Provide the [x, y] coordinate of the cell's center where the given text is located.  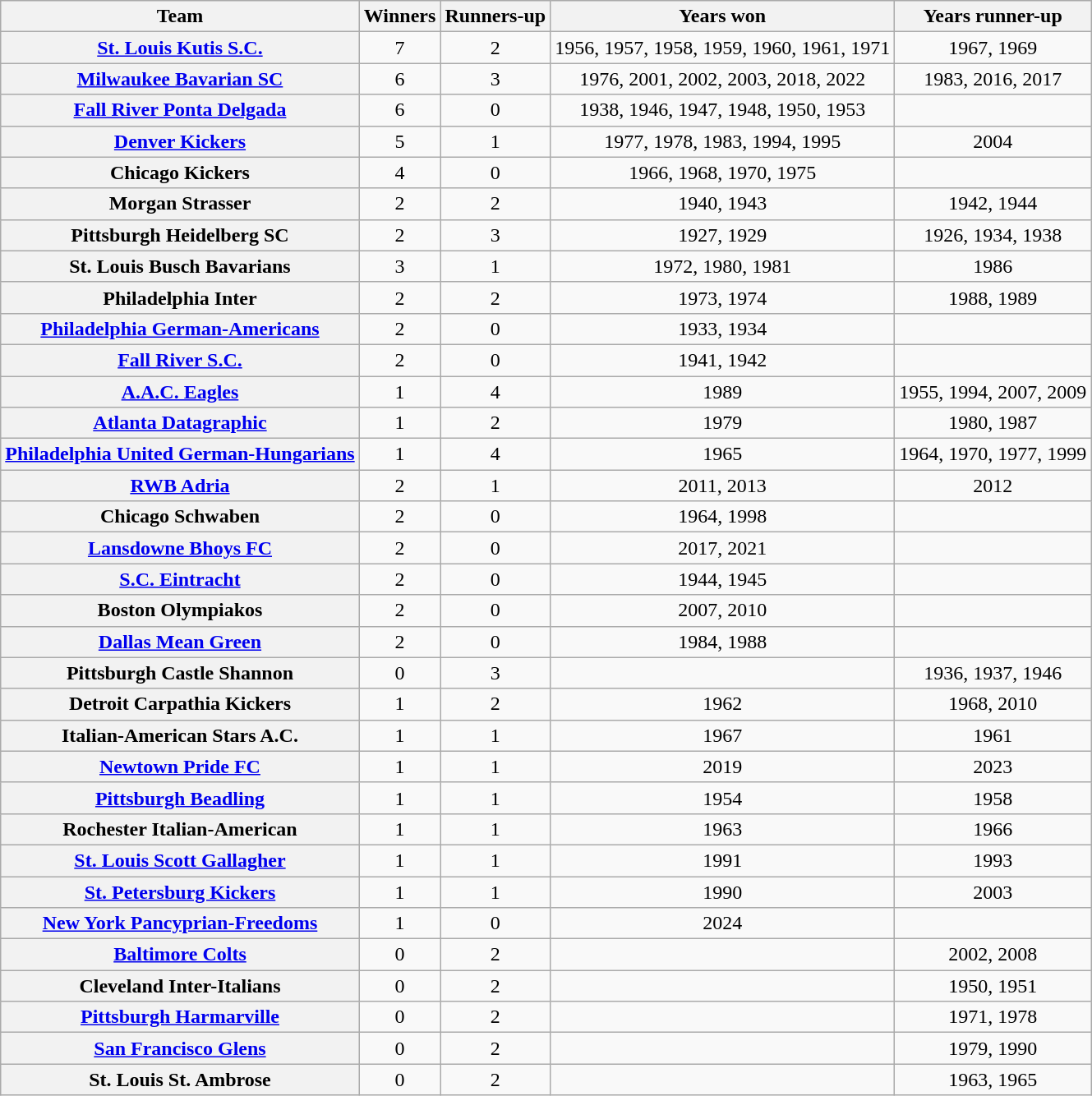
A.A.C. Eagles [180, 392]
Pittsburgh Beadling [180, 798]
1967 [723, 735]
Boston Olympiakos [180, 610]
1933, 1934 [723, 329]
2003 [993, 891]
1958 [993, 798]
2007, 2010 [723, 610]
Italian-American Stars A.C. [180, 735]
1993 [993, 860]
1940, 1943 [723, 204]
Runners-up [495, 16]
Denver Kickers [180, 141]
Pittsburgh Heidelberg SC [180, 235]
1954 [723, 798]
1971, 1978 [993, 1017]
St. Petersburg Kickers [180, 891]
Pittsburgh Castle Shannon [180, 673]
1972, 1980, 1981 [723, 266]
1942, 1944 [993, 204]
7 [399, 48]
1976, 2001, 2002, 2003, 2018, 2022 [723, 79]
Philadelphia German-Americans [180, 329]
1964, 1970, 1977, 1999 [993, 454]
Years runner-up [993, 16]
Baltimore Colts [180, 955]
San Francisco Glens [180, 1048]
1964, 1998 [723, 517]
Fall River Ponta Delgada [180, 110]
Winners [399, 16]
1989 [723, 392]
2012 [993, 486]
1986 [993, 266]
Years won [723, 16]
1956, 1957, 1958, 1959, 1960, 1961, 1971 [723, 48]
2017, 2021 [723, 548]
1979, 1990 [993, 1048]
Cleveland Inter-Italians [180, 986]
1938, 1946, 1947, 1948, 1950, 1953 [723, 110]
1965 [723, 454]
1973, 1974 [723, 297]
5 [399, 141]
1977, 1978, 1983, 1994, 1995 [723, 141]
1926, 1934, 1938 [993, 235]
Philadelphia United German-Hungarians [180, 454]
Chicago Kickers [180, 173]
2023 [993, 767]
S.C. Eintracht [180, 579]
1968, 2010 [993, 704]
Lansdowne Bhoys FC [180, 548]
Atlanta Datagraphic [180, 423]
Detroit Carpathia Kickers [180, 704]
1941, 1942 [723, 360]
Team [180, 16]
Milwaukee Bavarian SC [180, 79]
2019 [723, 767]
1991 [723, 860]
St. Louis Busch Bavarians [180, 266]
1944, 1945 [723, 579]
1967, 1969 [993, 48]
1984, 1988 [723, 642]
1963, 1965 [993, 1080]
Dallas Mean Green [180, 642]
1961 [993, 735]
2004 [993, 141]
1983, 2016, 2017 [993, 79]
Pittsburgh Harmarville [180, 1017]
1950, 1951 [993, 986]
St. Louis Scott Gallagher [180, 860]
2002, 2008 [993, 955]
1990 [723, 891]
2024 [723, 923]
Fall River S.C. [180, 360]
Philadelphia Inter [180, 297]
1955, 1994, 2007, 2009 [993, 392]
RWB Adria [180, 486]
1966 [993, 829]
Morgan Strasser [180, 204]
1963 [723, 829]
1988, 1989 [993, 297]
1962 [723, 704]
New York Pancyprian-Freedoms [180, 923]
1966, 1968, 1970, 1975 [723, 173]
Chicago Schwaben [180, 517]
1980, 1987 [993, 423]
St. Louis St. Ambrose [180, 1080]
2011, 2013 [723, 486]
1979 [723, 423]
Rochester Italian-American [180, 829]
1927, 1929 [723, 235]
St. Louis Kutis S.C. [180, 48]
Newtown Pride FC [180, 767]
1936, 1937, 1946 [993, 673]
